Determine the [x, y] coordinate at the center of the cell enclosing the given text.  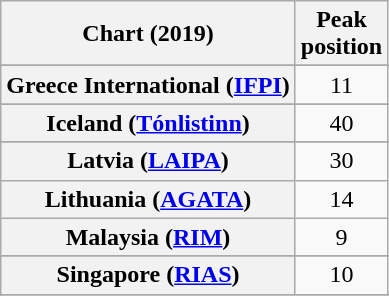
9 [341, 237]
30 [341, 161]
Greece International (IFPI) [148, 85]
Iceland (Tónlistinn) [148, 123]
14 [341, 199]
Peakposition [341, 34]
Singapore (RIAS) [148, 275]
11 [341, 85]
Malaysia (RIM) [148, 237]
40 [341, 123]
Lithuania (AGATA) [148, 199]
Chart (2019) [148, 34]
Latvia (LAIPA) [148, 161]
10 [341, 275]
